From the cell containing the given text, extract its center point as [X, Y] coordinate. 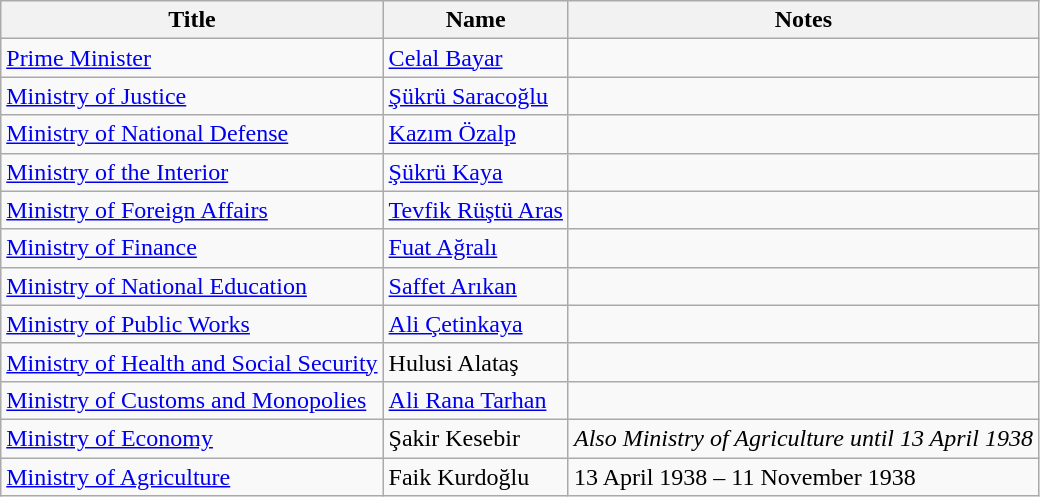
Ministry of National Defense [192, 134]
13 April 1938 – 11 November 1938 [803, 477]
Kazım Özalp [476, 134]
Ministry of Customs and Monopolies [192, 400]
Ali Rana Tarhan [476, 400]
Şakir Kesebir [476, 438]
Ministry of the Interior [192, 172]
Tevfik Rüştü Aras [476, 210]
Faik Kurdoğlu [476, 477]
Ministry of Health and Social Security [192, 362]
Celal Bayar [476, 58]
Ministry of Foreign Affairs [192, 210]
Ministry of Justice [192, 96]
Ministry of Finance [192, 248]
Notes [803, 20]
Also Ministry of Agriculture until 13 April 1938 [803, 438]
Şükrü Kaya [476, 172]
Hulusi Alataş [476, 362]
Ministry of Agriculture [192, 477]
Saffet Arıkan [476, 286]
Ali Çetinkaya [476, 324]
Fuat Ağralı [476, 248]
Ministry of Public Works [192, 324]
Prime Minister [192, 58]
Ministry of Economy [192, 438]
Ministry of National Education [192, 286]
Title [192, 20]
Name [476, 20]
Şükrü Saracoğlu [476, 96]
